Return [x, y] of the center of cell containing provided text 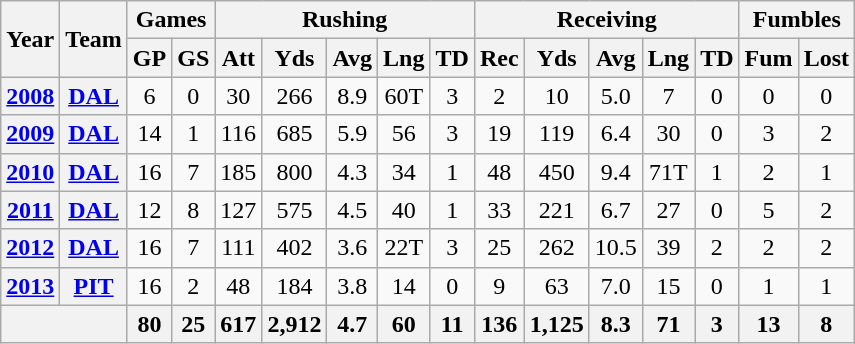
3.6 [352, 248]
4.5 [352, 210]
2013 [30, 286]
2010 [30, 172]
8.3 [616, 324]
33 [499, 210]
10 [556, 96]
127 [238, 210]
9.4 [616, 172]
2,912 [294, 324]
GP [149, 58]
3.8 [352, 286]
39 [668, 248]
Games [170, 20]
Att [238, 58]
11 [452, 324]
8.9 [352, 96]
Fum [768, 58]
266 [294, 96]
Year [30, 39]
617 [238, 324]
12 [149, 210]
136 [499, 324]
71T [668, 172]
2011 [30, 210]
6.4 [616, 134]
19 [499, 134]
71 [668, 324]
185 [238, 172]
402 [294, 248]
5 [768, 210]
60 [404, 324]
GS [194, 58]
221 [556, 210]
27 [668, 210]
13 [768, 324]
PIT [94, 286]
80 [149, 324]
Receiving [606, 20]
9 [499, 286]
56 [404, 134]
5.9 [352, 134]
34 [404, 172]
Team [94, 39]
60T [404, 96]
119 [556, 134]
6.7 [616, 210]
111 [238, 248]
575 [294, 210]
6 [149, 96]
15 [668, 286]
7.0 [616, 286]
2008 [30, 96]
685 [294, 134]
4.7 [352, 324]
Lost [826, 58]
450 [556, 172]
116 [238, 134]
800 [294, 172]
4.3 [352, 172]
22T [404, 248]
184 [294, 286]
5.0 [616, 96]
2009 [30, 134]
Rushing [345, 20]
262 [556, 248]
10.5 [616, 248]
40 [404, 210]
63 [556, 286]
2012 [30, 248]
1,125 [556, 324]
Fumbles [796, 20]
Rec [499, 58]
